From the cell containing the given text, extract its center point as [X, Y] coordinate. 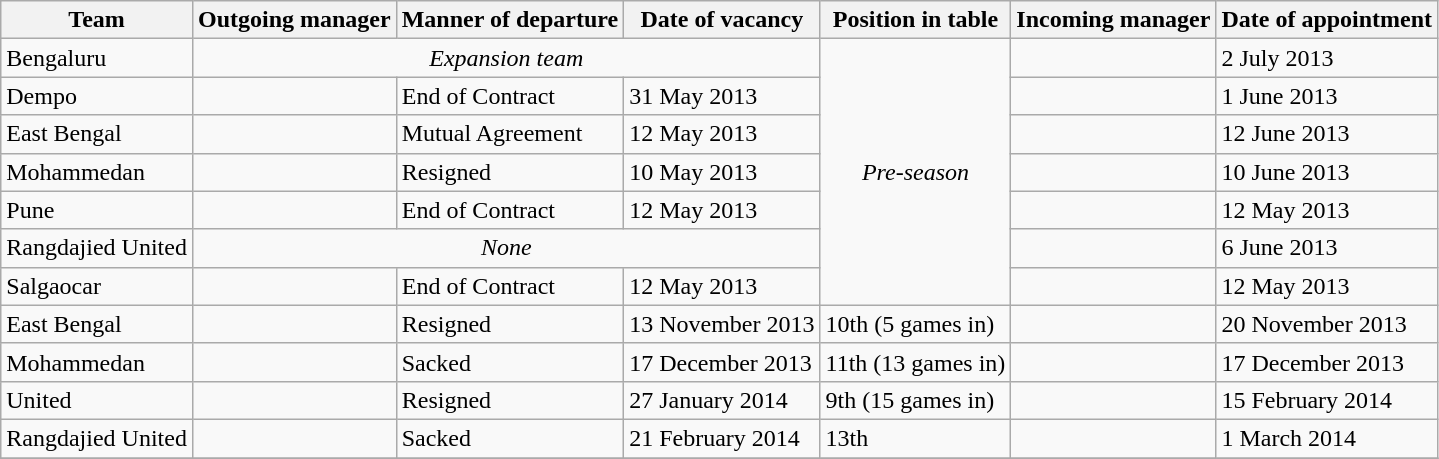
Pune [97, 210]
Salgaocar [97, 286]
United [97, 400]
Pre-season [916, 172]
9th (15 games in) [916, 400]
2 July 2013 [1327, 58]
Bengaluru [97, 58]
12 June 2013 [1327, 134]
Mutual Agreement [510, 134]
6 June 2013 [1327, 248]
Position in table [916, 20]
1 June 2013 [1327, 96]
13 November 2013 [722, 324]
11th (13 games in) [916, 362]
27 January 2014 [722, 400]
None [506, 248]
21 February 2014 [722, 438]
20 November 2013 [1327, 324]
10th (5 games in) [916, 324]
Incoming manager [1114, 20]
Date of vacancy [722, 20]
Outgoing manager [294, 20]
10 June 2013 [1327, 172]
Dempo [97, 96]
Expansion team [506, 58]
Team [97, 20]
Manner of departure [510, 20]
10 May 2013 [722, 172]
1 March 2014 [1327, 438]
15 February 2014 [1327, 400]
31 May 2013 [722, 96]
13th [916, 438]
Date of appointment [1327, 20]
